Capture the cell that displays the provided text and extract its [X, Y] central coordinate. 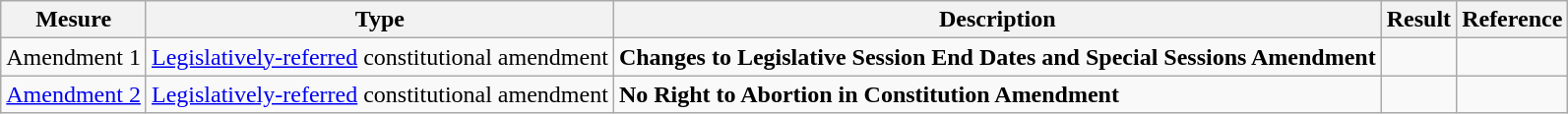
Type [380, 20]
No Right to Abortion in Constitution Amendment [997, 94]
Description [997, 20]
Changes to Legislative Session End Dates and Special Sessions Amendment [997, 57]
Result [1418, 20]
Amendment 2 [74, 94]
Amendment 1 [74, 57]
Reference [1512, 20]
Mesure [74, 20]
